Return (x, y) of the center of cell containing provided text 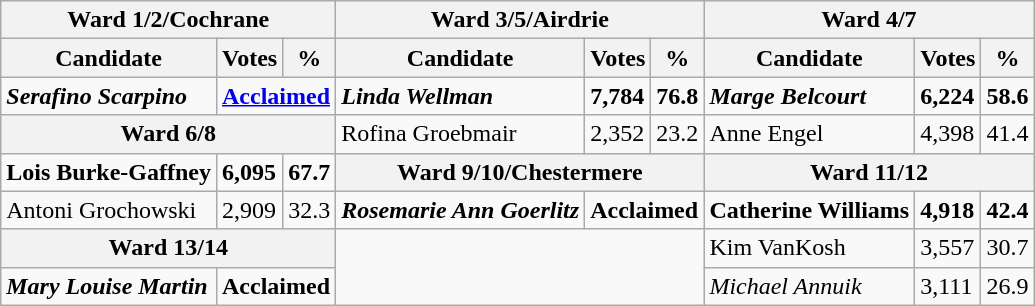
67.7 (310, 172)
Marge Belcourt (810, 96)
Catherine Williams (810, 210)
41.4 (1008, 134)
Ward 4/7 (869, 20)
Ward 1/2/Cochrane (168, 20)
Mary Louise Martin (109, 286)
6,224 (948, 96)
Antoni Grochowski (109, 210)
Ward 9/10/Chestermere (520, 172)
Serafino Scarpino (109, 96)
Anne Engel (810, 134)
3,111 (948, 286)
3,557 (948, 248)
Linda Wellman (460, 96)
76.8 (678, 96)
6,095 (249, 172)
Ward 6/8 (168, 134)
Ward 11/12 (869, 172)
7,784 (618, 96)
4,918 (948, 210)
2,352 (618, 134)
Rofina Groebmair (460, 134)
32.3 (310, 210)
Ward 3/5/Airdrie (520, 20)
Michael Annuik (810, 286)
2,909 (249, 210)
23.2 (678, 134)
30.7 (1008, 248)
Kim VanKosh (810, 248)
4,398 (948, 134)
Lois Burke-Gaffney (109, 172)
Rosemarie Ann Goerlitz (460, 210)
26.9 (1008, 286)
58.6 (1008, 96)
42.4 (1008, 210)
Ward 13/14 (168, 248)
